Detect which cell encompasses the target text, then output its (X, Y) center coordinate. 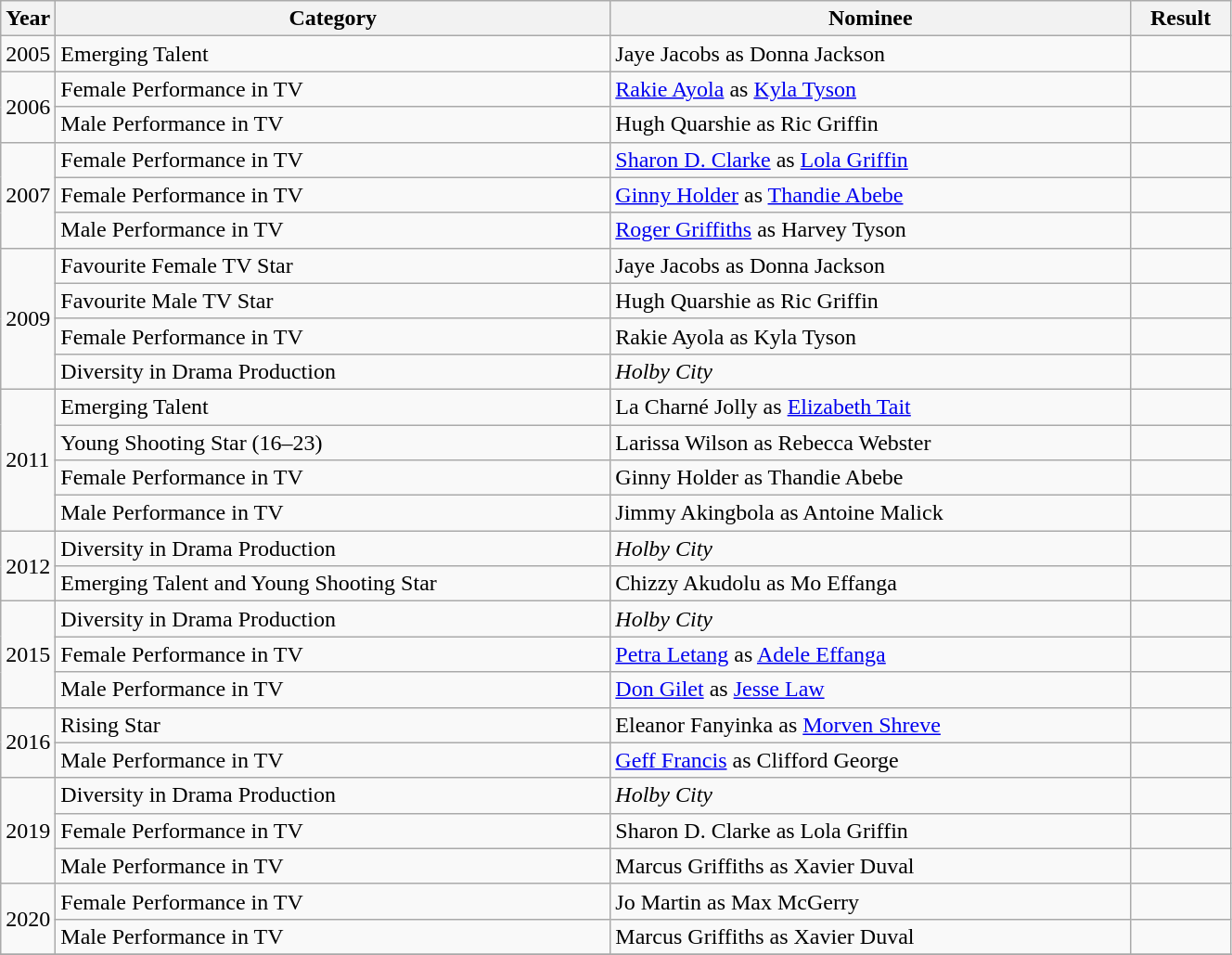
2007 (28, 195)
2019 (28, 831)
La Charné Jolly as Elizabeth Tait (870, 407)
Favourite Male TV Star (333, 301)
2020 (28, 919)
Young Shooting Star (16–23) (333, 443)
Rising Star (333, 725)
Geff Francis as Clifford George (870, 760)
Result (1181, 19)
2015 (28, 654)
Roger Griffiths as Harvey Tyson (870, 230)
Favourite Female TV Star (333, 265)
Chizzy Akudolu as Mo Effanga (870, 584)
Eleanor Fanyinka as Morven Shreve (870, 725)
Don Gilet as Jesse Law (870, 690)
2012 (28, 566)
Category (333, 19)
Nominee (870, 19)
Year (28, 19)
2006 (28, 107)
Jimmy Akingbola as Antoine Malick (870, 513)
Larissa Wilson as Rebecca Webster (870, 443)
2011 (28, 459)
2005 (28, 54)
2016 (28, 742)
2009 (28, 318)
Jo Martin as Max McGerry (870, 901)
Emerging Talent and Young Shooting Star (333, 584)
Petra Letang as Adele Effanga (870, 654)
